Extract the [X, Y] coordinate from the center of the cell holding the provided text.  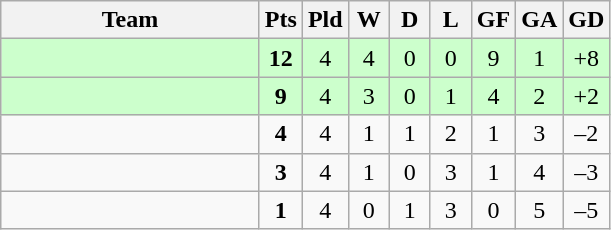
–3 [586, 172]
5 [540, 210]
D [410, 20]
Pld [325, 20]
GF [493, 20]
L [450, 20]
–5 [586, 210]
W [368, 20]
GA [540, 20]
+8 [586, 58]
Team [130, 20]
GD [586, 20]
12 [280, 58]
–2 [586, 134]
Pts [280, 20]
+2 [586, 96]
